Provide the [X, Y] coordinate of the cell's center where the given text is located.  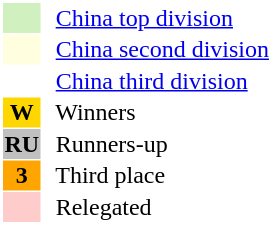
RU [22, 144]
China third division [156, 81]
Third place [156, 175]
Winners [156, 113]
Relegated [156, 207]
Runners-up [156, 144]
3 [22, 175]
China second division [156, 49]
W [22, 113]
China top division [156, 18]
